Provide the [x, y] coordinate of the cell's center where the given text is located.  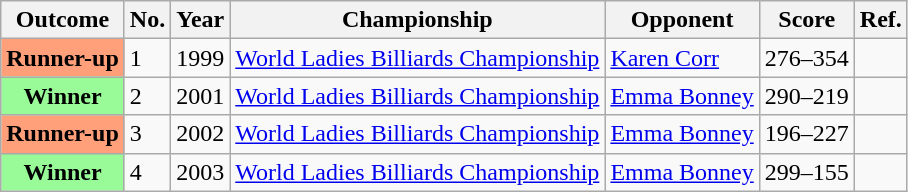
Championship [418, 20]
276–354 [806, 58]
290–219 [806, 96]
2 [147, 96]
Ref. [880, 20]
Score [806, 20]
Opponent [682, 20]
196–227 [806, 134]
1999 [200, 58]
1 [147, 58]
2002 [200, 134]
Karen Corr [682, 58]
No. [147, 20]
299–155 [806, 172]
4 [147, 172]
Year [200, 20]
Outcome [63, 20]
3 [147, 134]
2003 [200, 172]
2001 [200, 96]
